Search for the cell housing the specified text and yield its [x, y] center coordinate. 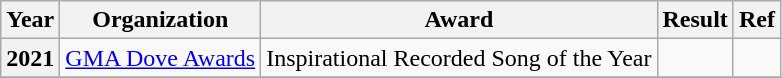
Result [695, 20]
GMA Dove Awards [160, 58]
Ref [756, 20]
Award [459, 20]
Inspirational Recorded Song of the Year [459, 58]
Organization [160, 20]
2021 [30, 58]
Year [30, 20]
